Identify which cell holds the provided text, then report its [x, y] central coordinate. 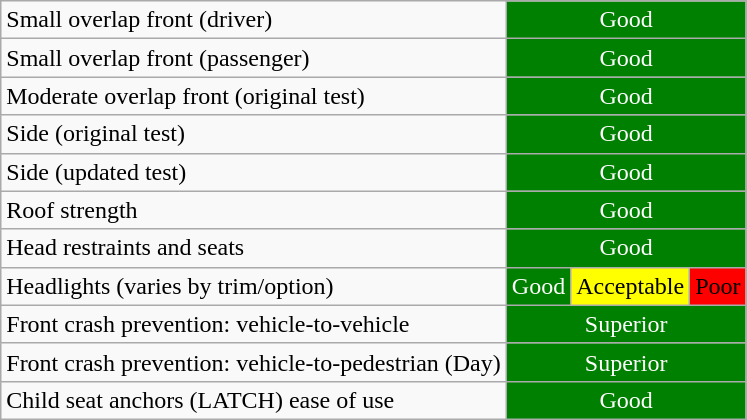
Moderate overlap front (original test) [254, 96]
Poor [718, 286]
Headlights (varies by trim/option) [254, 286]
Head restraints and seats [254, 248]
Front crash prevention: vehicle-to-vehicle [254, 324]
Front crash prevention: vehicle-to-pedestrian (Day) [254, 362]
Side (updated test) [254, 172]
Small overlap front (passenger) [254, 58]
Roof strength [254, 210]
Side (original test) [254, 134]
Child seat anchors (LATCH) ease of use [254, 400]
Acceptable [630, 286]
Small overlap front (driver) [254, 20]
